Return the (x, y) coordinate for the center point of the cell that contains the specified text.  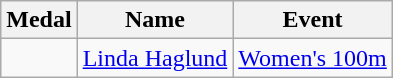
Medal (39, 20)
Linda Haglund (155, 58)
Name (155, 20)
Women's 100m (312, 58)
Event (312, 20)
